Extract the [X, Y] coordinate from the center of the cell holding the provided text.  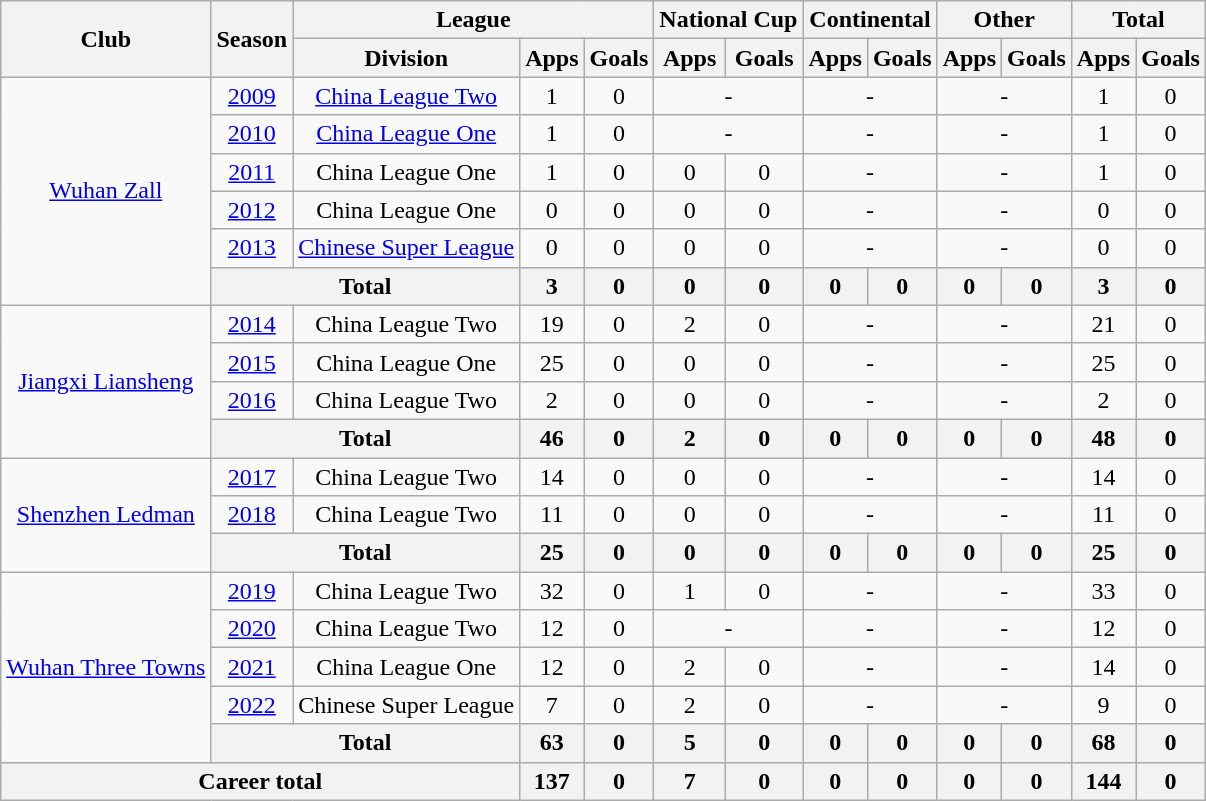
21 [1103, 324]
2020 [252, 629]
Wuhan Zall [106, 191]
Other [1004, 20]
Career total [260, 781]
2018 [252, 515]
National Cup [728, 20]
2014 [252, 324]
Club [106, 39]
2011 [252, 172]
Shenzhen Ledman [106, 515]
144 [1103, 781]
5 [690, 743]
2022 [252, 705]
Season [252, 39]
2012 [252, 210]
2015 [252, 362]
32 [552, 591]
46 [552, 438]
Wuhan Three Towns [106, 667]
2021 [252, 667]
48 [1103, 438]
33 [1103, 591]
2010 [252, 134]
Division [406, 58]
2013 [252, 248]
League [474, 20]
2016 [252, 400]
2017 [252, 477]
63 [552, 743]
Jiangxi Liansheng [106, 381]
Continental [870, 20]
137 [552, 781]
2019 [252, 591]
68 [1103, 743]
2009 [252, 96]
9 [1103, 705]
19 [552, 324]
